Locate the cell with the specified text and output its (x, y) center coordinate. 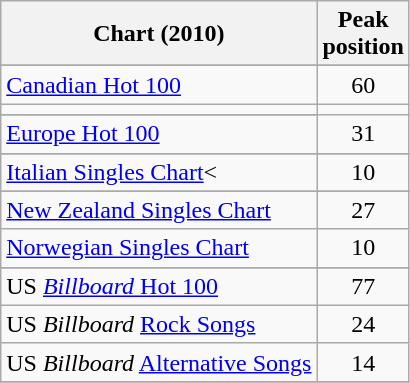
US Billboard Rock Songs (159, 324)
US Billboard Hot 100 (159, 286)
27 (363, 210)
14 (363, 362)
Chart (2010) (159, 34)
31 (363, 134)
77 (363, 286)
US Billboard Alternative Songs (159, 362)
Italian Singles Chart< (159, 172)
24 (363, 324)
60 (363, 85)
Peakposition (363, 34)
New Zealand Singles Chart (159, 210)
Europe Hot 100 (159, 134)
Norwegian Singles Chart (159, 248)
Canadian Hot 100 (159, 85)
